Return the [x, y] coordinate for the center point of the cell that contains the specified text.  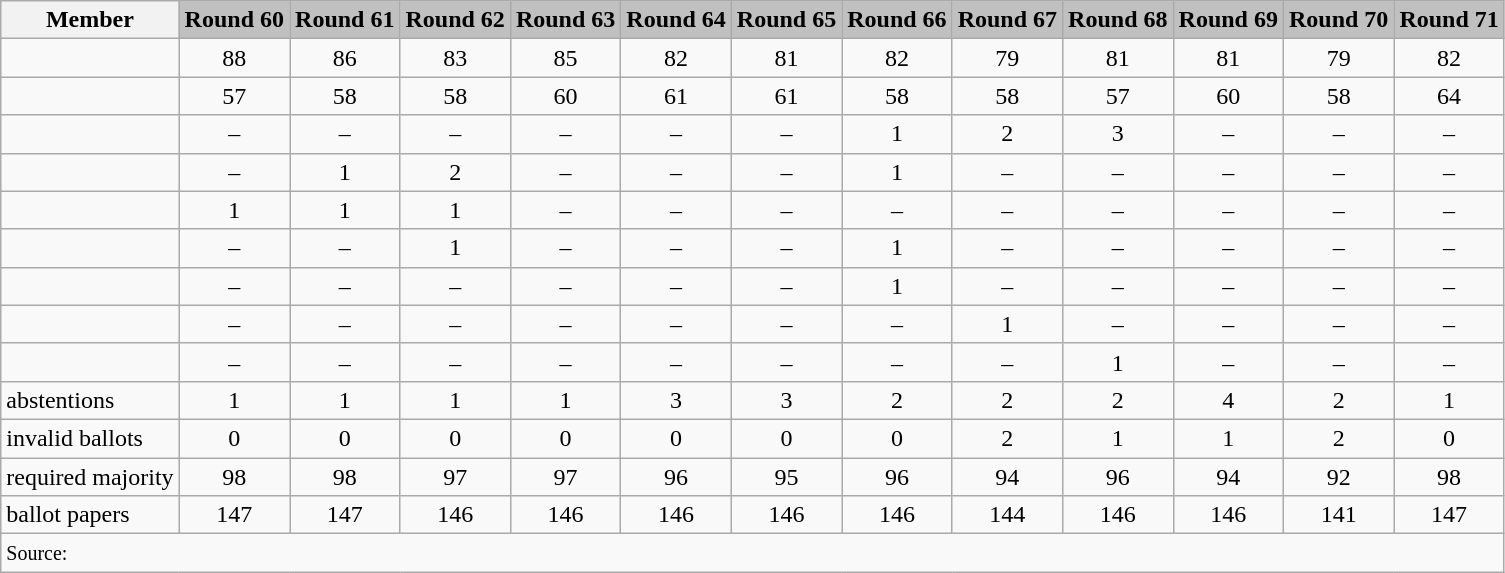
invalid ballots [90, 438]
92 [1338, 477]
abstentions [90, 400]
Round 71 [1449, 20]
Round 64 [676, 20]
Round 70 [1338, 20]
Source: [753, 553]
144 [1007, 515]
Round 60 [234, 20]
ballot papers [90, 515]
Round 68 [1118, 20]
Round 62 [455, 20]
Member [90, 20]
95 [786, 477]
86 [345, 58]
required majority [90, 477]
64 [1449, 96]
Round 67 [1007, 20]
83 [455, 58]
Round 69 [1228, 20]
Round 63 [565, 20]
141 [1338, 515]
4 [1228, 400]
Round 66 [897, 20]
Round 65 [786, 20]
88 [234, 58]
85 [565, 58]
Round 61 [345, 20]
